Detect which cell encompasses the target text, then output its (X, Y) center coordinate. 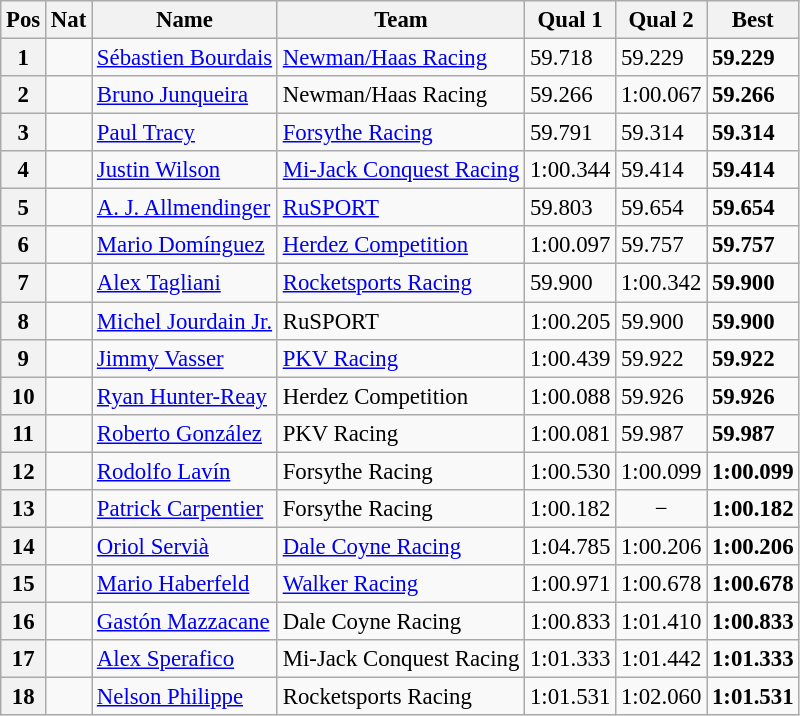
Qual 2 (662, 20)
12 (24, 471)
1:00.971 (570, 584)
Walker Racing (400, 584)
8 (24, 321)
Paul Tracy (185, 133)
Justin Wilson (185, 170)
1:02.060 (662, 697)
Alex Tagliani (185, 283)
1:04.785 (570, 546)
Sébastien Bourdais (185, 58)
1:00.342 (662, 283)
Michel Jourdain Jr. (185, 321)
Ryan Hunter-Reay (185, 396)
17 (24, 659)
1:00.530 (570, 471)
59.791 (570, 133)
13 (24, 509)
Gastón Mazzacane (185, 621)
2 (24, 95)
11 (24, 433)
1:00.081 (570, 433)
Qual 1 (570, 20)
3 (24, 133)
16 (24, 621)
Oriol Servià (185, 546)
1:00.088 (570, 396)
Best (753, 20)
1:00.439 (570, 358)
1:00.097 (570, 245)
Pos (24, 20)
7 (24, 283)
Alex Sperafico (185, 659)
Name (185, 20)
18 (24, 697)
Roberto González (185, 433)
− (662, 509)
1:01.410 (662, 621)
10 (24, 396)
1:00.205 (570, 321)
Jimmy Vasser (185, 358)
Nelson Philippe (185, 697)
59.718 (570, 58)
Rodolfo Lavín (185, 471)
Nat (69, 20)
1:01.442 (662, 659)
14 (24, 546)
6 (24, 245)
1:00.067 (662, 95)
Mario Haberfeld (185, 584)
1 (24, 58)
Bruno Junqueira (185, 95)
Mario Domínguez (185, 245)
1:00.344 (570, 170)
15 (24, 584)
A. J. Allmendinger (185, 208)
4 (24, 170)
Team (400, 20)
Patrick Carpentier (185, 509)
9 (24, 358)
59.803 (570, 208)
5 (24, 208)
